Extract the [x, y] coordinate from the center of the cell holding the provided text.  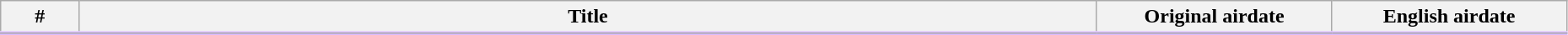
English airdate [1449, 17]
# [40, 17]
Title [589, 17]
Original airdate [1214, 17]
